Return [x, y] of the center of cell containing provided text 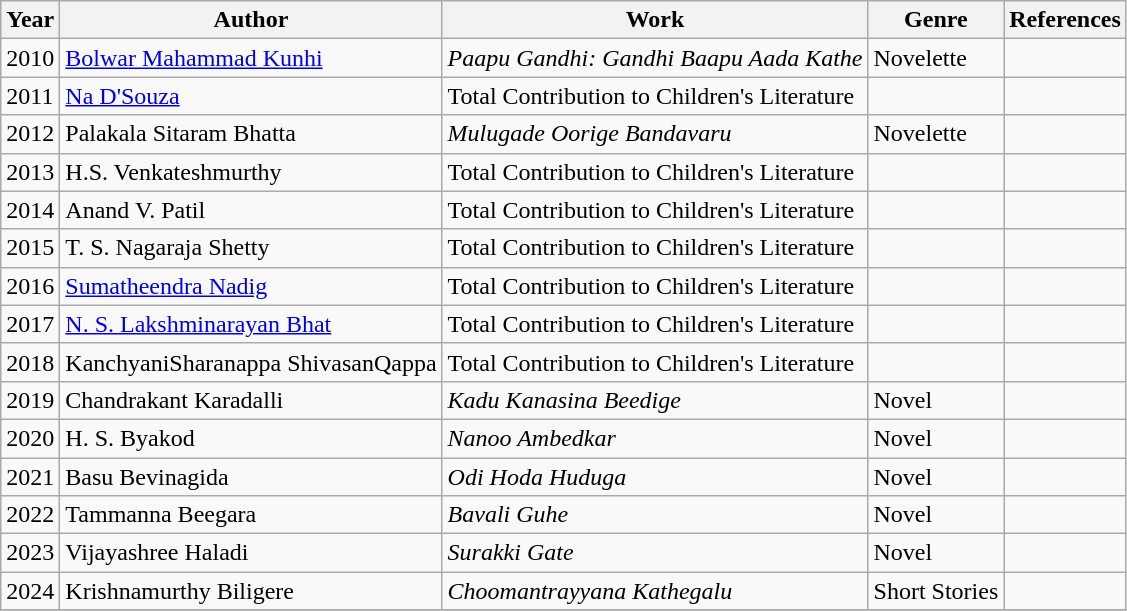
Odi Hoda Huduga [655, 477]
Author [251, 20]
Vijayashree Haladi [251, 553]
2021 [30, 477]
Basu Bevinagida [251, 477]
2015 [30, 248]
Bavali Guhe [655, 515]
2024 [30, 591]
2011 [30, 96]
2017 [30, 324]
2022 [30, 515]
Na D'Souza [251, 96]
N. S. Lakshminarayan Bhat [251, 324]
Year [30, 20]
H. S. Byakod [251, 438]
Surakki Gate [655, 553]
Bolwar Mahammad Kunhi [251, 58]
Palakala Sitaram Bhatta [251, 134]
Short Stories [936, 591]
2023 [30, 553]
2020 [30, 438]
Mulugade Oorige Bandavaru [655, 134]
H.S. Venkateshmurthy [251, 172]
T. S. Nagaraja Shetty [251, 248]
2016 [30, 286]
2018 [30, 362]
2010 [30, 58]
Kadu Kanasina Beedige [655, 400]
Tammanna Beegara [251, 515]
Nanoo Ambedkar [655, 438]
Anand V. Patil [251, 210]
Choomantrayyana Kathegalu [655, 591]
2012 [30, 134]
2014 [30, 210]
Genre [936, 20]
Chandrakant Karadalli [251, 400]
Krishnamurthy Biligere [251, 591]
Sumatheendra Nadig [251, 286]
Work [655, 20]
2013 [30, 172]
KanchyaniSharanappa ShivasanQappa [251, 362]
References [1066, 20]
Paapu Gandhi: Gandhi Baapu Aada Kathe [655, 58]
2019 [30, 400]
